Determine the [X, Y] coordinate at the center of the cell enclosing the given text.  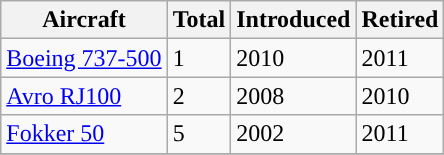
1 [199, 58]
2008 [294, 96]
Avro RJ100 [84, 96]
Boeing 737-500 [84, 58]
Total [199, 20]
5 [199, 134]
Introduced [294, 20]
Fokker 50 [84, 134]
Retired [400, 20]
2002 [294, 134]
2 [199, 96]
Aircraft [84, 20]
